Pinpoint the cell where the given text exists, returning its [X, Y] midpoint coordinate. 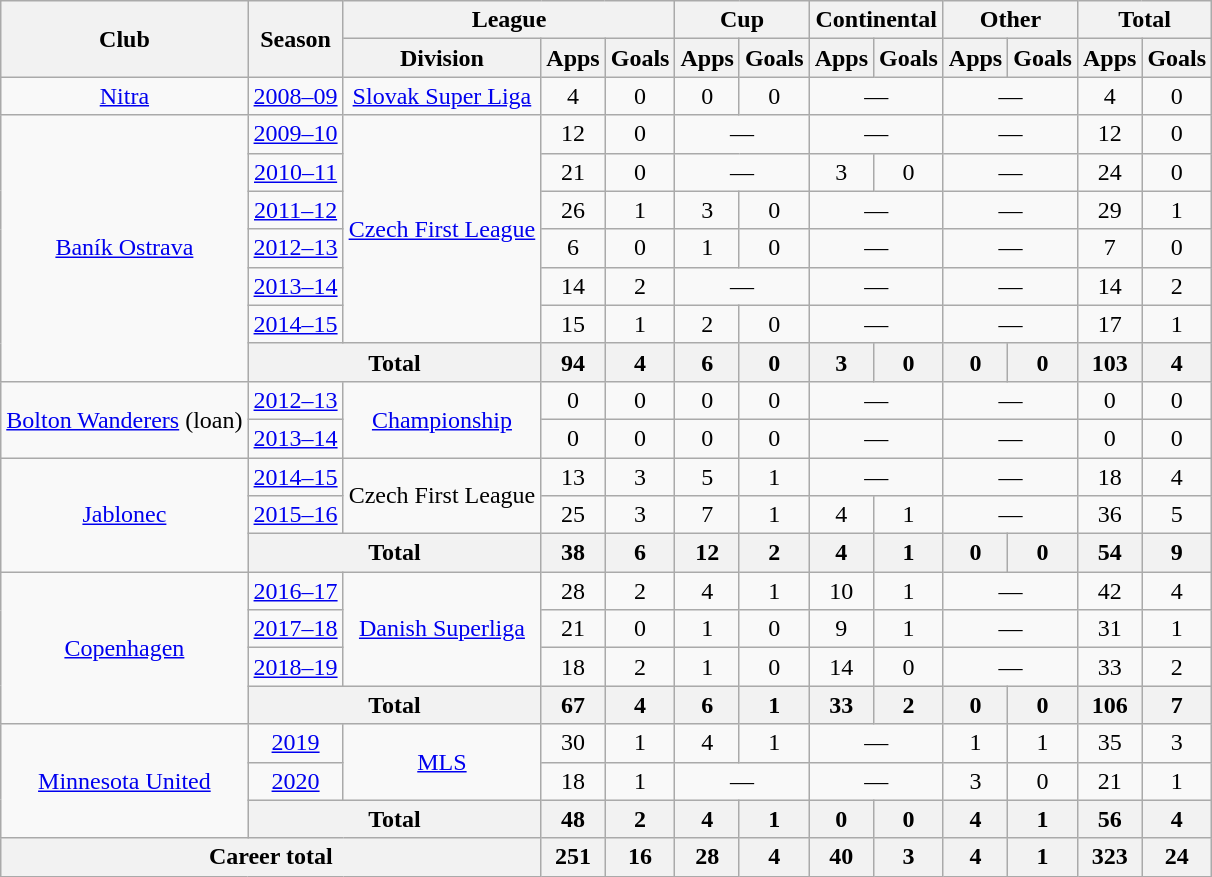
Jablonec [124, 515]
2020 [296, 781]
2018–19 [296, 667]
94 [573, 362]
26 [573, 210]
Season [296, 39]
Career total [271, 857]
2016–17 [296, 591]
Other [1010, 20]
48 [573, 819]
35 [1109, 743]
2008–09 [296, 96]
2015–16 [296, 515]
106 [1109, 705]
Club [124, 39]
2019 [296, 743]
Minnesota United [124, 781]
29 [1109, 210]
10 [841, 591]
2011–12 [296, 210]
16 [640, 857]
Nitra [124, 96]
Continental [876, 20]
30 [573, 743]
Cup [742, 20]
323 [1109, 857]
Danish Superliga [442, 629]
67 [573, 705]
13 [573, 477]
Championship [442, 419]
Bolton Wanderers (loan) [124, 419]
2009–10 [296, 134]
42 [1109, 591]
15 [573, 324]
Baník Ostrava [124, 248]
36 [1109, 515]
Slovak Super Liga [442, 96]
40 [841, 857]
Copenhagen [124, 648]
38 [573, 553]
Division [442, 58]
MLS [442, 762]
17 [1109, 324]
54 [1109, 553]
103 [1109, 362]
2017–18 [296, 629]
League [509, 20]
2010–11 [296, 172]
31 [1109, 629]
25 [573, 515]
251 [573, 857]
56 [1109, 819]
